From the cell containing the given text, extract its center point as (x, y) coordinate. 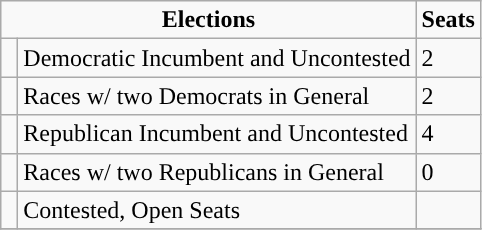
Democratic Incumbent and Uncontested (217, 58)
Races w/ two Democrats in General (217, 96)
Republican Incumbent and Uncontested (217, 134)
4 (448, 134)
Contested, Open Seats (217, 210)
Elections (208, 20)
0 (448, 172)
Races w/ two Republicans in General (217, 172)
Seats (448, 20)
